From the cell containing the given text, extract its center point as [X, Y] coordinate. 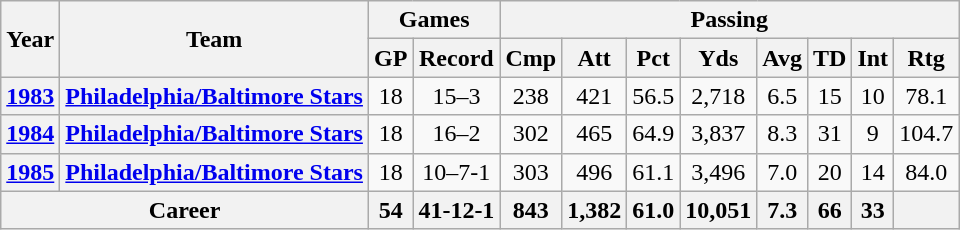
302 [531, 134]
Year [30, 39]
421 [594, 96]
20 [829, 172]
Cmp [531, 58]
465 [594, 134]
15 [829, 96]
16–2 [456, 134]
TD [829, 58]
238 [531, 96]
10 [873, 96]
78.1 [926, 96]
2,718 [718, 96]
64.9 [654, 134]
15–3 [456, 96]
1,382 [594, 210]
84.0 [926, 172]
496 [594, 172]
Yds [718, 58]
56.5 [654, 96]
Avg [782, 58]
1985 [30, 172]
Rtg [926, 58]
33 [873, 210]
1983 [30, 96]
9 [873, 134]
1984 [30, 134]
843 [531, 210]
54 [390, 210]
6.5 [782, 96]
Team [214, 39]
14 [873, 172]
10–7-1 [456, 172]
Pct [654, 58]
61.0 [654, 210]
7.3 [782, 210]
8.3 [782, 134]
GP [390, 58]
41-12-1 [456, 210]
Games [434, 20]
104.7 [926, 134]
3,496 [718, 172]
66 [829, 210]
3,837 [718, 134]
Passing [730, 20]
7.0 [782, 172]
Record [456, 58]
Int [873, 58]
303 [531, 172]
61.1 [654, 172]
Career [185, 210]
10,051 [718, 210]
31 [829, 134]
Att [594, 58]
